Output the [x, y] coordinate of the center of the cell containing the given text.  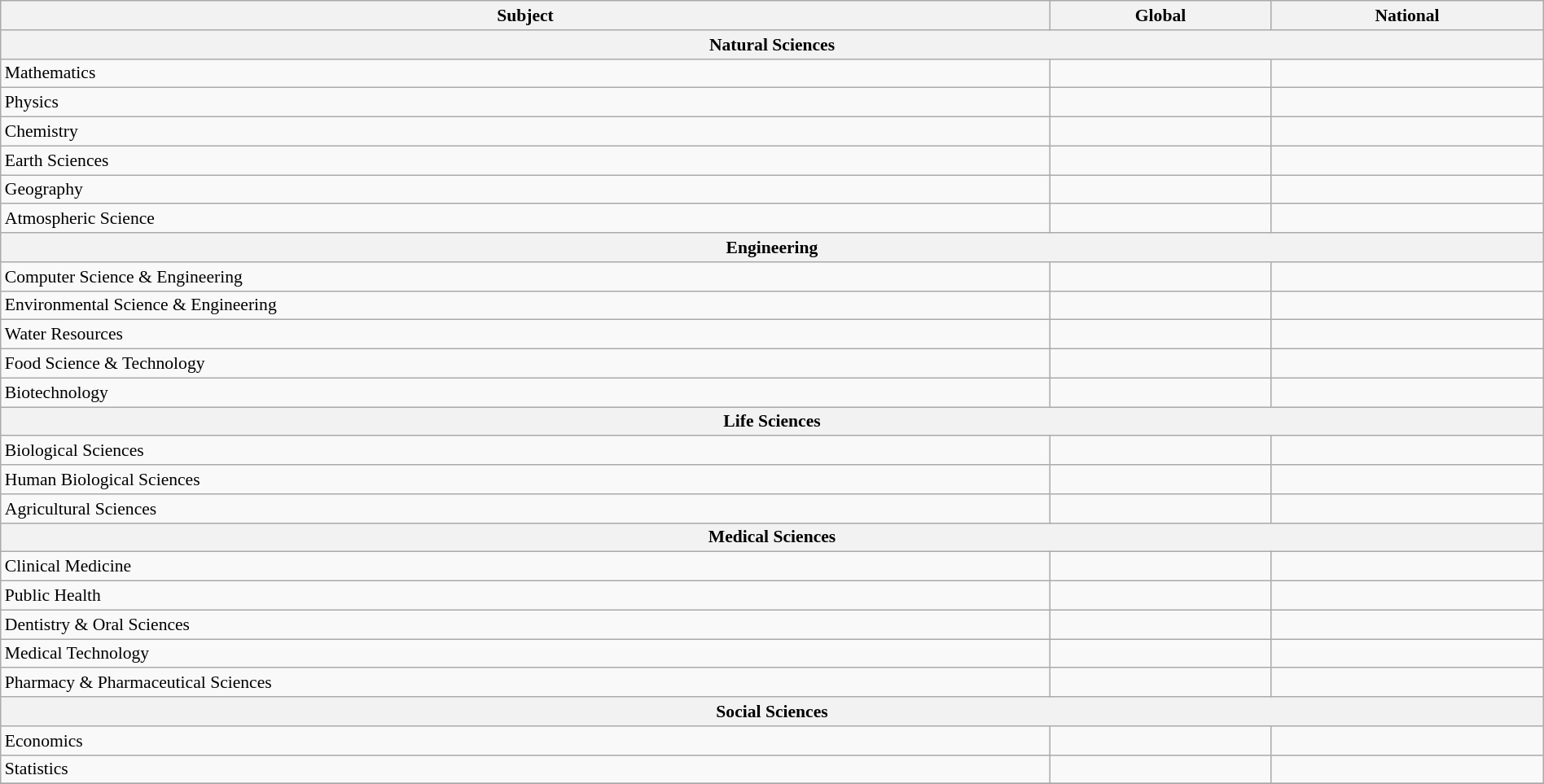
Mathematics [525, 73]
Global [1160, 15]
Economics [525, 741]
Natural Sciences [772, 45]
Earth Sciences [525, 160]
Physics [525, 103]
Medical Technology [525, 654]
Human Biological Sciences [525, 480]
Medical Sciences [772, 537]
Engineering [772, 247]
Atmospheric Science [525, 219]
Public Health [525, 596]
Food Science & Technology [525, 364]
Computer Science & Engineering [525, 277]
Dentistry & Oral Sciences [525, 624]
Subject [525, 15]
Chemistry [525, 132]
Social Sciences [772, 712]
Pharmacy & Pharmaceutical Sciences [525, 683]
Environmental Science & Engineering [525, 305]
Water Resources [525, 335]
Clinical Medicine [525, 567]
Agricultural Sciences [525, 509]
Geography [525, 190]
National [1407, 15]
Life Sciences [772, 422]
Biotechnology [525, 392]
Biological Sciences [525, 451]
Statistics [525, 769]
